Extract the [x, y] coordinate from the center of the cell holding the provided text.  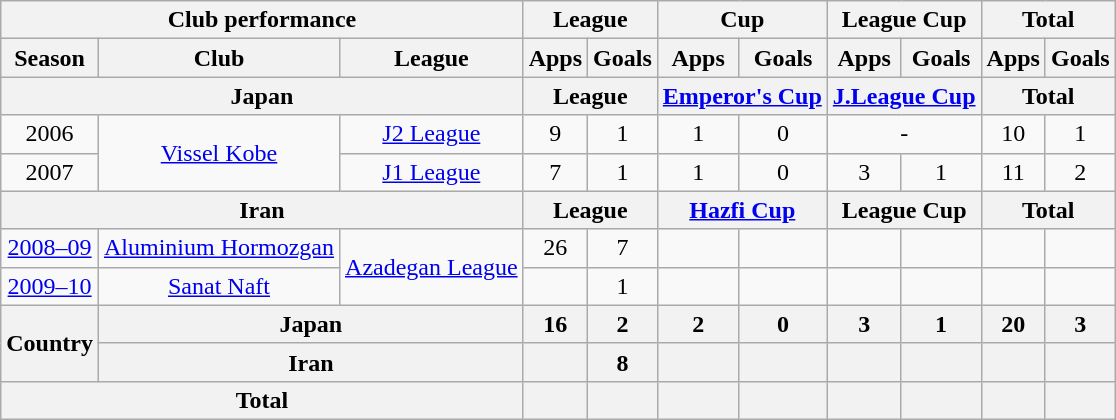
Cup [742, 20]
16 [555, 324]
2008–09 [50, 248]
9 [555, 134]
Aluminium Hormozgan [218, 248]
J2 League [432, 134]
2007 [50, 172]
Club performance [262, 20]
- [904, 134]
Club [218, 58]
20 [1013, 324]
J.League Cup [904, 96]
Season [50, 58]
Emperor's Cup [742, 96]
Vissel Kobe [218, 153]
10 [1013, 134]
2006 [50, 134]
11 [1013, 172]
Hazfi Cup [742, 210]
2009–10 [50, 286]
26 [555, 248]
J1 League [432, 172]
Azadegan League [432, 267]
Sanat Naft [218, 286]
8 [623, 362]
Country [50, 343]
